Capture the cell that displays the provided text and extract its (X, Y) central coordinate. 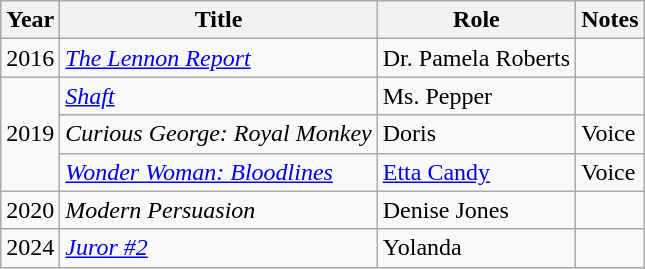
2016 (30, 58)
Title (218, 20)
2019 (30, 134)
2024 (30, 248)
Role (476, 20)
Year (30, 20)
Shaft (218, 96)
Juror #2 (218, 248)
Doris (476, 134)
Ms. Pepper (476, 96)
Yolanda (476, 248)
Denise Jones (476, 210)
Curious George: Royal Monkey (218, 134)
Wonder Woman: Bloodlines (218, 172)
Modern Persuasion (218, 210)
The Lennon Report (218, 58)
Dr. Pamela Roberts (476, 58)
2020 (30, 210)
Etta Candy (476, 172)
Notes (610, 20)
